Scan for the cell matching the given text and deliver its [x, y] coordinate at center. 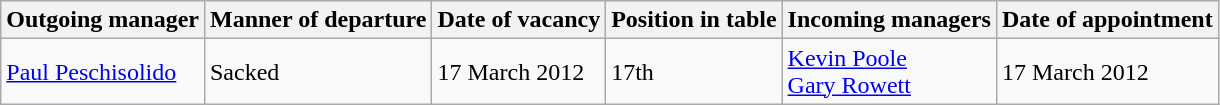
Paul Peschisolido [103, 72]
Manner of departure [318, 20]
Kevin Poole Gary Rowett [889, 72]
Date of vacancy [519, 20]
Sacked [318, 72]
17th [694, 72]
Date of appointment [1107, 20]
Position in table [694, 20]
Incoming managers [889, 20]
Outgoing manager [103, 20]
